Determine the (x, y) coordinate at the center of the cell enclosing the given text.  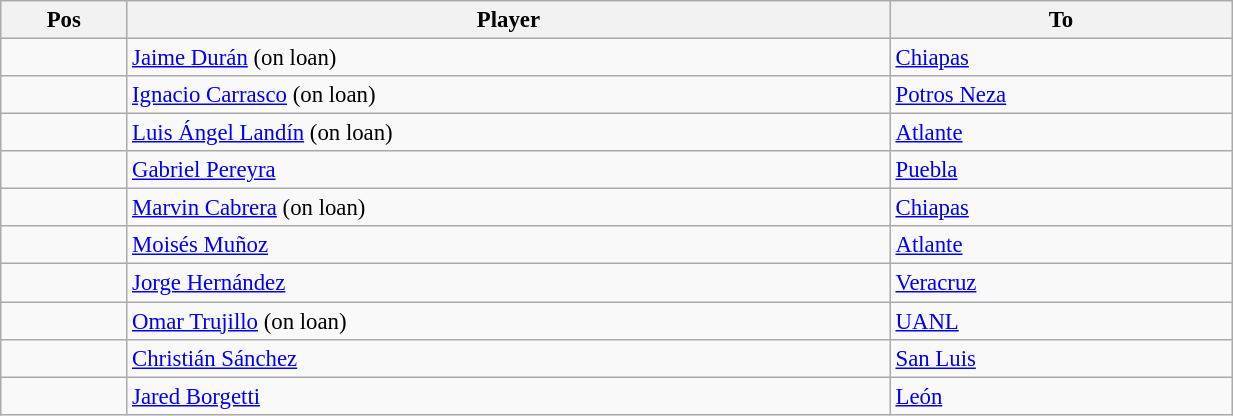
Potros Neza (1060, 95)
León (1060, 396)
Marvin Cabrera (on loan) (508, 208)
San Luis (1060, 358)
Omar Trujillo (on loan) (508, 321)
UANL (1060, 321)
Christián Sánchez (508, 358)
Player (508, 20)
Pos (64, 20)
Jorge Hernández (508, 283)
Ignacio Carrasco (on loan) (508, 95)
Jared Borgetti (508, 396)
Veracruz (1060, 283)
Luis Ángel Landín (on loan) (508, 133)
To (1060, 20)
Jaime Durán (on loan) (508, 58)
Moisés Muñoz (508, 245)
Puebla (1060, 170)
Gabriel Pereyra (508, 170)
